For the text-containing cell, return its midpoint in (X, Y) coordinate format. 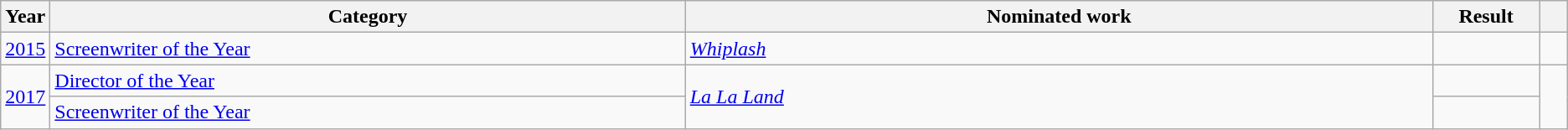
Category (368, 17)
2015 (25, 49)
Nominated work (1059, 17)
La La Land (1059, 96)
Result (1486, 17)
2017 (25, 96)
Year (25, 17)
Whiplash (1059, 49)
Director of the Year (368, 81)
